From the cell containing the given text, extract its center point as (x, y) coordinate. 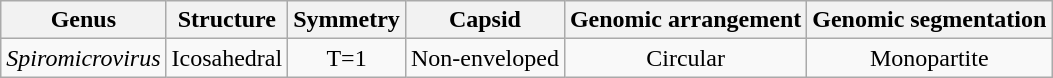
Non-enveloped (484, 58)
Genus (84, 20)
Structure (227, 20)
Symmetry (347, 20)
Genomic arrangement (685, 20)
Spiromicrovirus (84, 58)
Icosahedral (227, 58)
Monopartite (930, 58)
T=1 (347, 58)
Circular (685, 58)
Capsid (484, 20)
Genomic segmentation (930, 20)
